Output the (X, Y) coordinate of the center of the cell containing the given text.  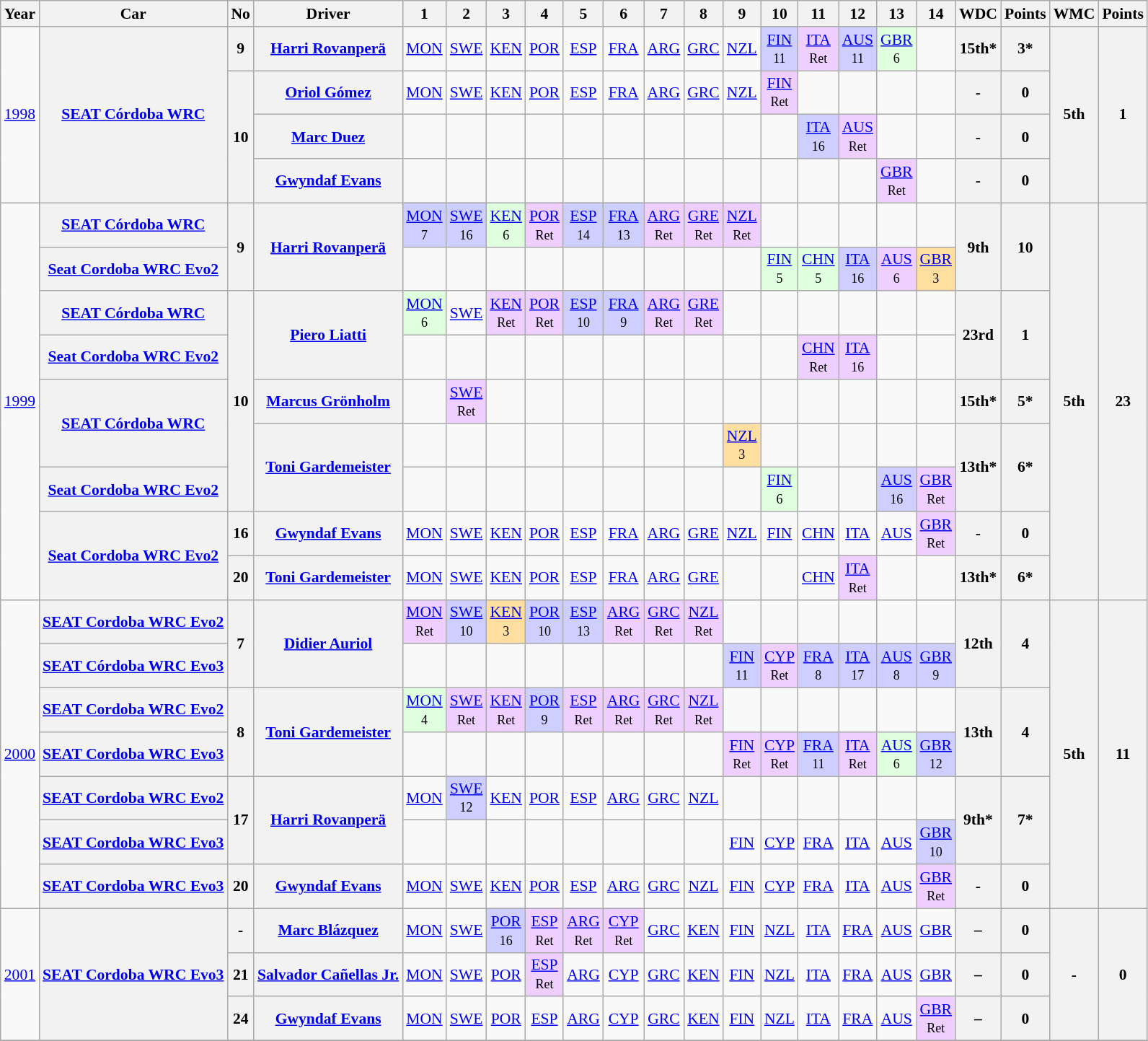
WDC (978, 14)
21 (241, 974)
CHN5 (818, 268)
1998 (20, 115)
No (241, 14)
SWE16 (467, 225)
FIN5 (780, 268)
23rd (978, 335)
CHNRet (818, 358)
2000 (20, 754)
Salvador Cañellas Jr. (328, 974)
3 (505, 14)
NZL3 (742, 446)
24 (241, 1019)
14 (936, 14)
9th (978, 247)
GBR6 (897, 49)
AUSRet (858, 137)
Year (20, 14)
Marcus Grönholm (328, 401)
17 (241, 820)
POR10 (544, 622)
GBR3 (936, 268)
POR9 (544, 710)
ESP10 (583, 313)
5* (1025, 401)
Car (133, 14)
13 (897, 14)
ESP13 (583, 622)
AUS16 (897, 489)
16 (241, 534)
FRA11 (818, 755)
Oriol Gómez (328, 92)
POR16 (505, 931)
SEAT Córdoba WRC Evo3 (133, 667)
MON4 (424, 710)
SWE12 (467, 798)
ITA17 (858, 667)
Didier Auriol (328, 644)
Marc Blázquez (328, 931)
3* (1025, 49)
2 (467, 14)
SWE10 (467, 622)
9th* (978, 820)
FRA9 (624, 313)
MON7 (424, 225)
FRA13 (624, 225)
FRA8 (818, 667)
ESP14 (583, 225)
Marc Duez (328, 137)
WMC (1074, 14)
7* (1025, 820)
12 (858, 14)
AUS11 (858, 49)
12th (978, 644)
2001 (20, 974)
KEN3 (505, 622)
5 (583, 14)
1999 (20, 401)
MON6 (424, 313)
KEN6 (505, 225)
Piero Liatti (328, 335)
GBR10 (936, 843)
13th (978, 732)
23 (1123, 401)
Driver (328, 14)
MONRet (424, 622)
GBR9 (936, 667)
6 (624, 14)
AUS8 (897, 667)
GBR12 (936, 755)
FIN6 (780, 489)
